Return (x, y) of the center of cell containing provided text 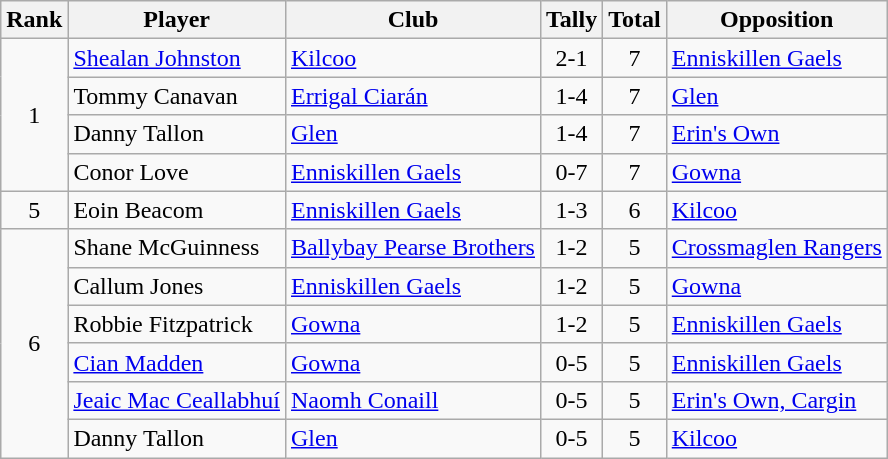
Tommy Canavan (177, 96)
Opposition (776, 20)
2-1 (571, 58)
Errigal Ciarán (412, 96)
Erin's Own, Cargin (776, 400)
Total (635, 20)
Naomh Conaill (412, 400)
Player (177, 20)
0-7 (571, 172)
Shane McGuinness (177, 248)
Shealan Johnston (177, 58)
Erin's Own (776, 134)
Conor Love (177, 172)
1-3 (571, 210)
Cian Madden (177, 362)
Ballybay Pearse Brothers (412, 248)
Tally (571, 20)
Eoin Beacom (177, 210)
Robbie Fitzpatrick (177, 324)
Callum Jones (177, 286)
Crossmaglen Rangers (776, 248)
Club (412, 20)
1 (34, 115)
Jeaic Mac Ceallabhuí (177, 400)
Rank (34, 20)
